Search for the cell housing the specified text and yield its (x, y) center coordinate. 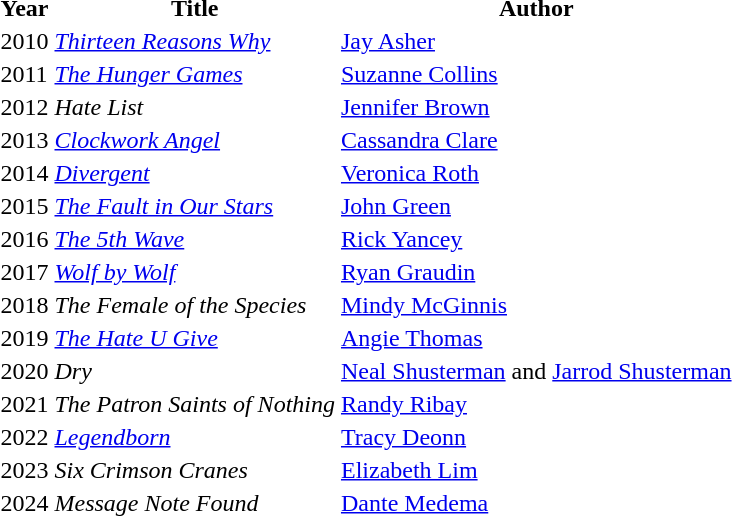
Divergent (194, 173)
Legendborn (194, 437)
The Fault in Our Stars (194, 206)
The Female of the Species (194, 305)
Dry (194, 371)
Thirteen Reasons Why (194, 41)
The Hate U Give (194, 338)
The Hunger Games (194, 74)
Wolf by Wolf (194, 272)
The Patron Saints of Nothing (194, 404)
The 5th Wave (194, 239)
Six Crimson Cranes (194, 470)
Hate List (194, 107)
Clockwork Angel (194, 140)
